Locate the cell with the specified text and output its (x, y) center coordinate. 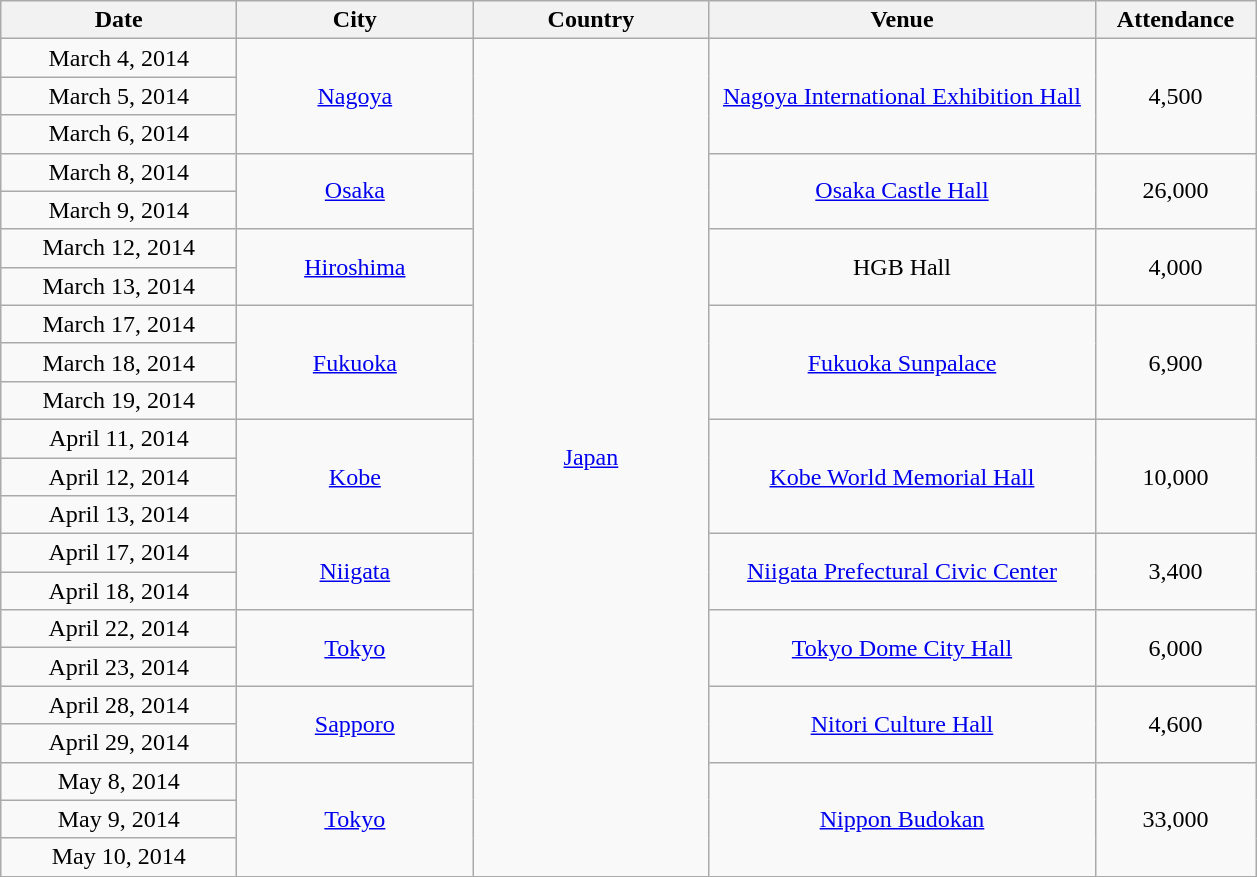
April 17, 2014 (119, 553)
Venue (902, 20)
City (355, 20)
6,000 (1176, 648)
4,600 (1176, 724)
March 13, 2014 (119, 286)
Nitori Culture Hall (902, 724)
Nagoya (355, 96)
Fukuoka (355, 362)
3,400 (1176, 572)
March 18, 2014 (119, 362)
Kobe (355, 476)
Nippon Budokan (902, 819)
Osaka Castle Hall (902, 191)
April 23, 2014 (119, 667)
Attendance (1176, 20)
Osaka (355, 191)
March 12, 2014 (119, 248)
4,500 (1176, 96)
April 29, 2014 (119, 743)
Kobe World Memorial Hall (902, 476)
March 9, 2014 (119, 210)
April 12, 2014 (119, 477)
Fukuoka Sunpalace (902, 362)
April 13, 2014 (119, 515)
Tokyo Dome City Hall (902, 648)
Country (591, 20)
Nagoya International Exhibition Hall (902, 96)
March 8, 2014 (119, 172)
March 6, 2014 (119, 134)
4,000 (1176, 267)
April 18, 2014 (119, 591)
6,900 (1176, 362)
May 8, 2014 (119, 781)
26,000 (1176, 191)
April 22, 2014 (119, 629)
March 5, 2014 (119, 96)
10,000 (1176, 476)
HGB Hall (902, 267)
33,000 (1176, 819)
April 28, 2014 (119, 705)
May 9, 2014 (119, 819)
Sapporo (355, 724)
Date (119, 20)
March 19, 2014 (119, 400)
March 4, 2014 (119, 58)
March 17, 2014 (119, 324)
Niigata (355, 572)
Hiroshima (355, 267)
Japan (591, 458)
Niigata Prefectural Civic Center (902, 572)
April 11, 2014 (119, 438)
May 10, 2014 (119, 857)
